Extract the [x, y] coordinate from the center of the cell holding the provided text.  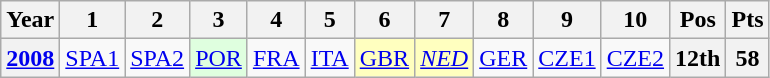
9 [567, 20]
58 [748, 58]
3 [219, 20]
8 [504, 20]
12th [698, 58]
4 [276, 20]
CZE2 [635, 58]
Pos [698, 20]
6 [384, 20]
GBR [384, 58]
2008 [30, 58]
Year [30, 20]
10 [635, 20]
POR [219, 58]
2 [158, 20]
SPA1 [92, 58]
GER [504, 58]
CZE1 [567, 58]
SPA2 [158, 58]
ITA [330, 58]
Pts [748, 20]
1 [92, 20]
5 [330, 20]
NED [444, 58]
7 [444, 20]
FRA [276, 58]
